Locate the cell with the specified text and output its [X, Y] center coordinate. 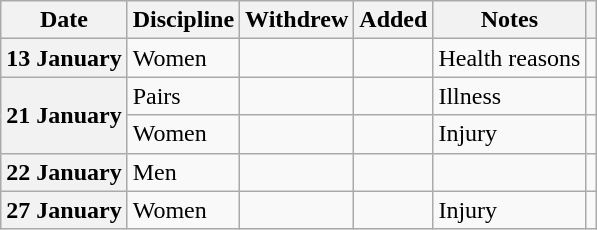
Added [394, 20]
Date [64, 20]
Discipline [183, 20]
Withdrew [297, 20]
Pairs [183, 96]
27 January [64, 210]
21 January [64, 115]
22 January [64, 172]
Men [183, 172]
Illness [510, 96]
13 January [64, 58]
Notes [510, 20]
Health reasons [510, 58]
